Provide the [x, y] coordinate of the cell's center where the given text is located.  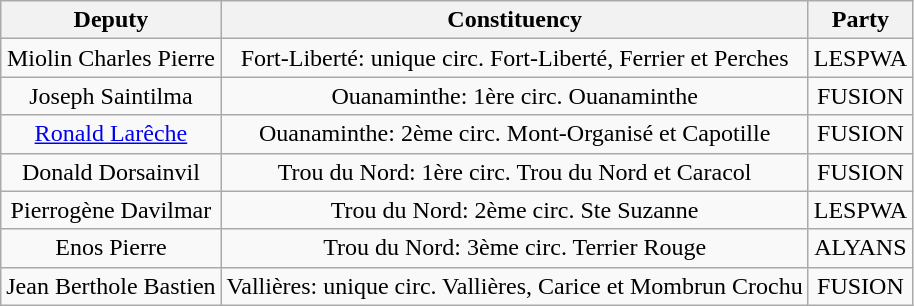
Ronald Larêche [111, 134]
Miolin Charles Pierre [111, 58]
Jean Berthole Bastien [111, 286]
Joseph Saintilma [111, 96]
Enos Pierre [111, 248]
Vallières: unique circ. Vallières, Carice et Mombrun Crochu [514, 286]
Ouanaminthe: 2ème circ. Mont-Organisé et Capotille [514, 134]
Fort-Liberté: unique circ. Fort-Liberté, Ferrier et Perches [514, 58]
Party [860, 20]
Pierrogène Davilmar [111, 210]
Donald Dorsainvil [111, 172]
Constituency [514, 20]
ALYANS [860, 248]
Deputy [111, 20]
Trou du Nord: 3ème circ. Terrier Rouge [514, 248]
Trou du Nord: 1ère circ. Trou du Nord et Caracol [514, 172]
Ouanaminthe: 1ère circ. Ouanaminthe [514, 96]
Trou du Nord: 2ème circ. Ste Suzanne [514, 210]
